Scan for the cell matching the given text and deliver its (X, Y) coordinate at center. 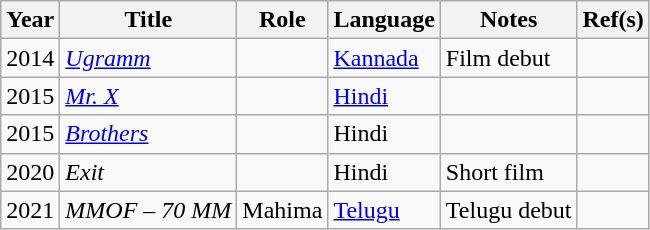
2014 (30, 58)
Ugramm (148, 58)
Year (30, 20)
Kannada (384, 58)
Telugu debut (508, 210)
Brothers (148, 134)
2020 (30, 172)
Short film (508, 172)
2021 (30, 210)
MMOF – 70 MM (148, 210)
Exit (148, 172)
Mr. X (148, 96)
Mahima (282, 210)
Notes (508, 20)
Film debut (508, 58)
Ref(s) (613, 20)
Telugu (384, 210)
Language (384, 20)
Title (148, 20)
Role (282, 20)
